Locate the cell with the specified text and output its (X, Y) center coordinate. 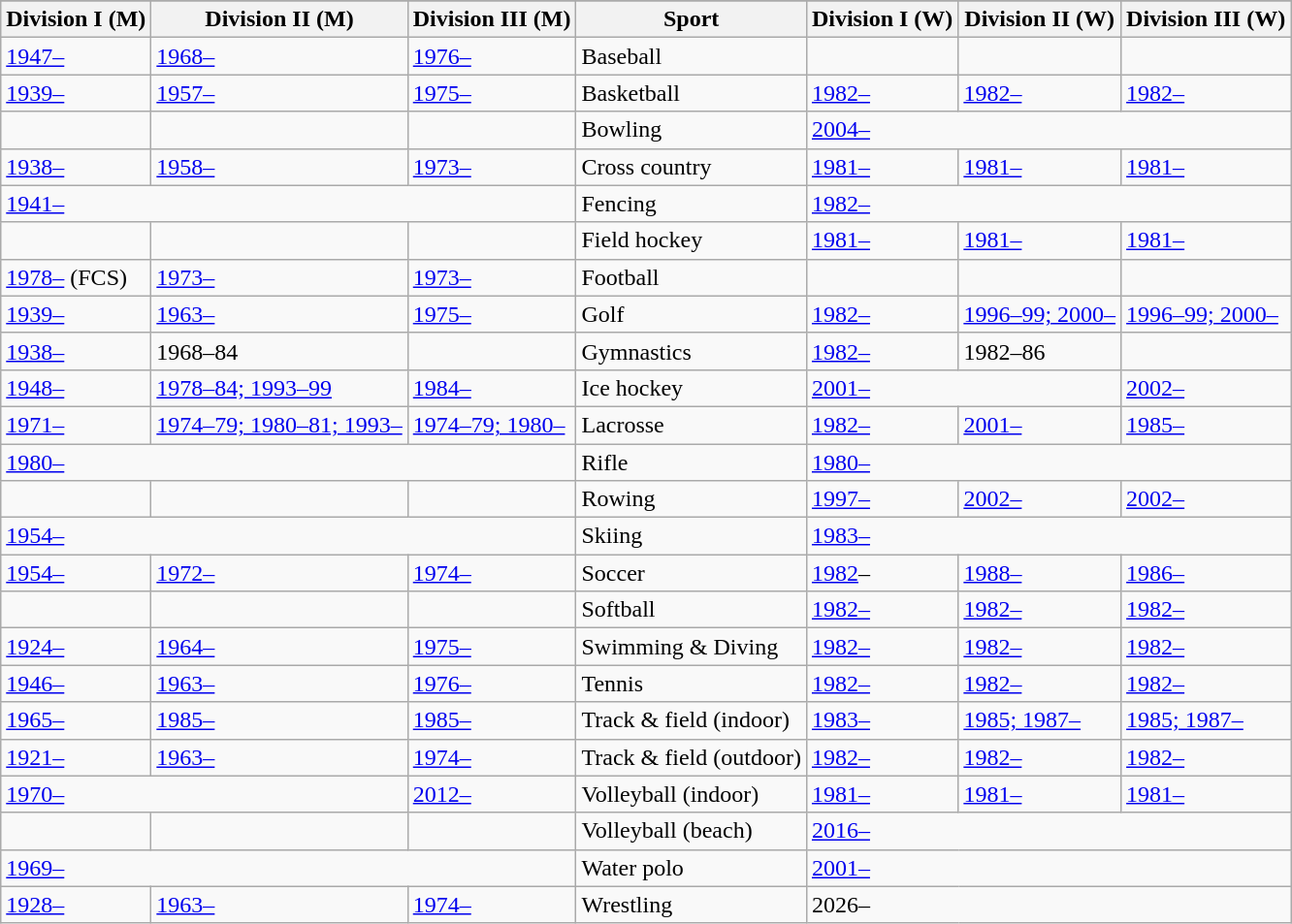
Soccer (691, 573)
Football (691, 277)
Rifle (691, 462)
1997– (882, 499)
2004– (1048, 130)
1946– (76, 684)
1986– (1207, 573)
2026– (1048, 905)
Wrestling (691, 905)
1947– (76, 56)
Bowling (691, 130)
Water polo (691, 868)
Track & field (indoor) (691, 720)
1969– (289, 868)
Cross country (691, 167)
2012– (492, 794)
1970– (204, 794)
Division III (M) (492, 19)
Lacrosse (691, 425)
1984– (492, 388)
Track & field (outdoor) (691, 757)
Division I (M) (76, 19)
Softball (691, 610)
Division II (M) (279, 19)
1964– (279, 647)
Swimming & Diving (691, 647)
1958– (279, 167)
Gymnastics (691, 351)
2016– (1048, 831)
1941– (289, 204)
Sport (691, 19)
1948– (76, 388)
Rowing (691, 499)
1982–86 (1040, 351)
1928– (76, 905)
1974–79; 1980–81; 1993– (279, 425)
Volleyball (beach) (691, 831)
Division I (W) (882, 19)
Ice hockey (691, 388)
Tennis (691, 684)
1988– (1040, 573)
Division II (W) (1040, 19)
Baseball (691, 56)
Field hockey (691, 240)
Fencing (691, 204)
1972– (279, 573)
Division III (W) (1207, 19)
Volleyball (indoor) (691, 794)
Skiing (691, 536)
Basketball (691, 93)
1978– (FCS) (76, 277)
1924– (76, 647)
1965– (76, 720)
1968–84 (279, 351)
1921– (76, 757)
1971– (76, 425)
Golf (691, 314)
1978–84; 1993–99 (279, 388)
1957– (279, 93)
1974–79; 1980– (492, 425)
1968– (279, 56)
